Extract the (X, Y) coordinate from the center of the cell holding the provided text.  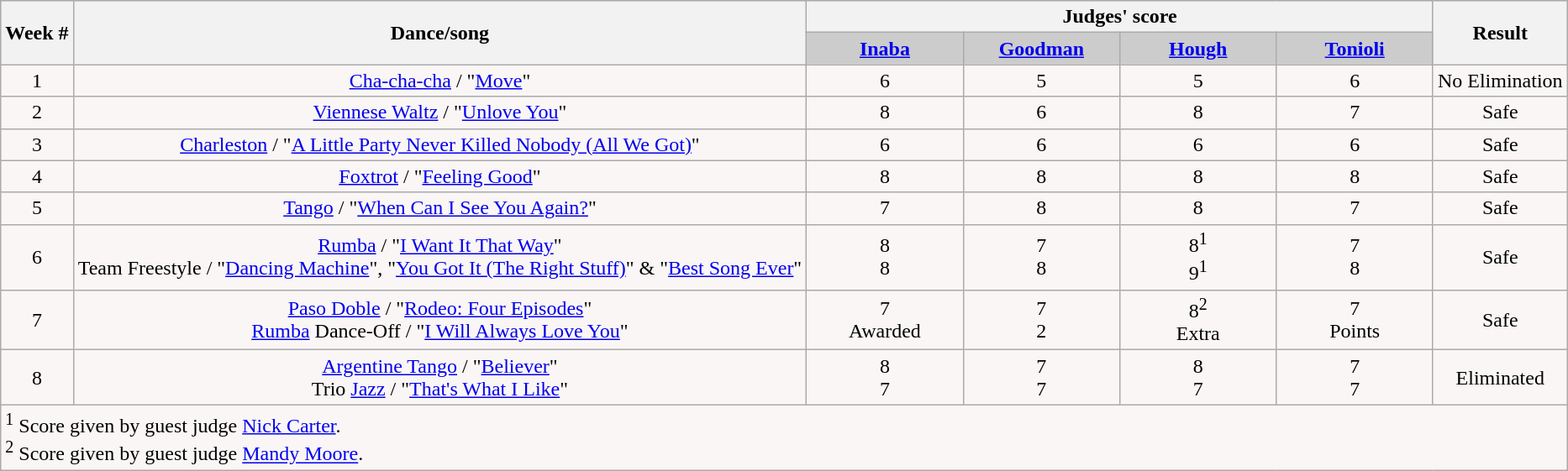
1 Score given by guest judge Nick Carter.2 Score given by guest judge Mandy Moore. (784, 437)
Viennese Waltz / "Unlove You" (440, 113)
4 (37, 176)
Cha-cha-cha / "Move" (440, 81)
88 (885, 257)
Hough (1198, 49)
Tango / "When Can I See You Again?" (440, 208)
Result (1500, 33)
Argentine Tango / "Believer" Trio Jazz / "That's What I Like" (440, 378)
Foxtrot / "Feeling Good" (440, 176)
7Points (1355, 320)
No Elimination (1500, 81)
Judges' score (1120, 17)
72 (1041, 320)
Tonioli (1355, 49)
Dance/song (440, 33)
7Awarded (885, 320)
Rumba / "I Want It That Way" Team Freestyle / "Dancing Machine", "You Got It (The Right Stuff)" & "Best Song Ever" (440, 257)
82Extra (1198, 320)
Week # (37, 33)
Charleston / "A Little Party Never Killed Nobody (All We Got)" (440, 144)
Paso Doble / "Rodeo: Four Episodes" Rumba Dance-Off / "I Will Always Love You" (440, 320)
Eliminated (1500, 378)
Inaba (885, 49)
3 (37, 144)
8191 (1198, 257)
Goodman (1041, 49)
2 (37, 113)
1 (37, 81)
